Scan for the cell matching the given text and deliver its [x, y] coordinate at center. 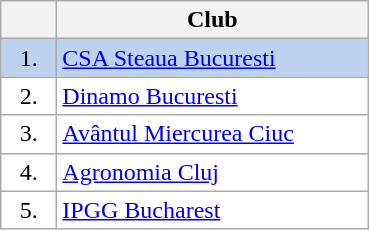
Dinamo Bucuresti [212, 96]
Avântul Miercurea Ciuc [212, 134]
Agronomia Cluj [212, 172]
4. [29, 172]
Club [212, 20]
1. [29, 58]
IPGG Bucharest [212, 210]
2. [29, 96]
3. [29, 134]
CSA Steaua Bucuresti [212, 58]
5. [29, 210]
